For the text-containing cell, return its midpoint in [X, Y] coordinate format. 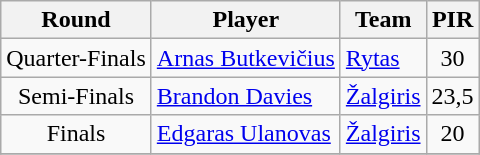
Edgaras Ulanovas [246, 134]
PIR [452, 20]
30 [452, 58]
Arnas Butkevičius [246, 58]
Semi-Finals [76, 96]
20 [452, 134]
Finals [76, 134]
Brandon Davies [246, 96]
Quarter-Finals [76, 58]
Player [246, 20]
Rytas [383, 58]
Round [76, 20]
Team [383, 20]
23,5 [452, 96]
